Identify which cell holds the provided text, then report its [X, Y] central coordinate. 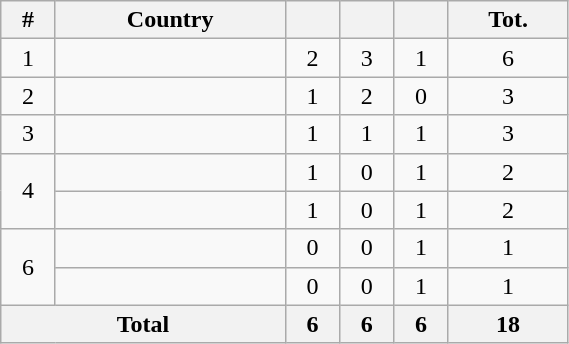
Tot. [508, 20]
# [28, 20]
Total [143, 324]
4 [28, 191]
Country [170, 20]
18 [508, 324]
